Extract the (x, y) coordinate from the center of the cell holding the provided text.  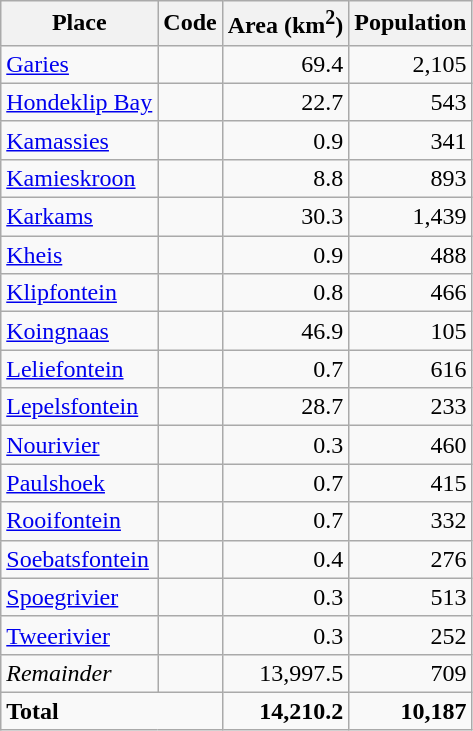
616 (410, 369)
252 (410, 635)
Code (190, 24)
Kamassies (80, 140)
Hondeklip Bay (80, 102)
Total (112, 711)
Rooifontein (80, 521)
30.3 (286, 217)
Karkams (80, 217)
415 (410, 483)
Kheis (80, 255)
Koingnaas (80, 331)
Area (km2) (286, 24)
28.7 (286, 407)
13,997.5 (286, 673)
513 (410, 597)
2,105 (410, 64)
Tweerivier (80, 635)
8.8 (286, 178)
Leliefontein (80, 369)
341 (410, 140)
488 (410, 255)
Garies (80, 64)
276 (410, 559)
Kamieskroon (80, 178)
69.4 (286, 64)
Nourivier (80, 445)
46.9 (286, 331)
105 (410, 331)
10,187 (410, 711)
709 (410, 673)
0.8 (286, 293)
Population (410, 24)
Paulshoek (80, 483)
22.7 (286, 102)
Place (80, 24)
Klipfontein (80, 293)
460 (410, 445)
332 (410, 521)
Lepelsfontein (80, 407)
Soebatsfontein (80, 559)
Remainder (80, 673)
543 (410, 102)
14,210.2 (286, 711)
Spoegrivier (80, 597)
893 (410, 178)
0.4 (286, 559)
1,439 (410, 217)
233 (410, 407)
466 (410, 293)
